Scan for the cell matching the given text and deliver its (x, y) coordinate at center. 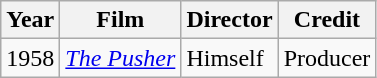
Credit (327, 20)
Year (30, 20)
1958 (30, 58)
Film (120, 20)
Himself (230, 58)
Producer (327, 58)
Director (230, 20)
The Pusher (120, 58)
